For the text-containing cell, return its midpoint in [x, y] coordinate format. 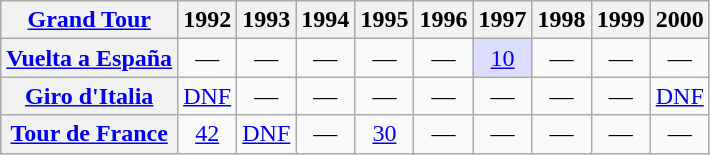
Tour de France [90, 134]
30 [384, 134]
1996 [444, 20]
1998 [562, 20]
42 [208, 134]
10 [502, 58]
1999 [620, 20]
Vuelta a España [90, 58]
Grand Tour [90, 20]
1995 [384, 20]
Giro d'Italia [90, 96]
2000 [680, 20]
1994 [326, 20]
1992 [208, 20]
1993 [266, 20]
1997 [502, 20]
